Find where the given text appears and provide that cell's center as (X, Y) coordinate. 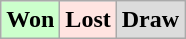
Draw (150, 20)
Lost (88, 20)
Won (30, 20)
